Determine the [x, y] coordinate at the center of the cell enclosing the given text.  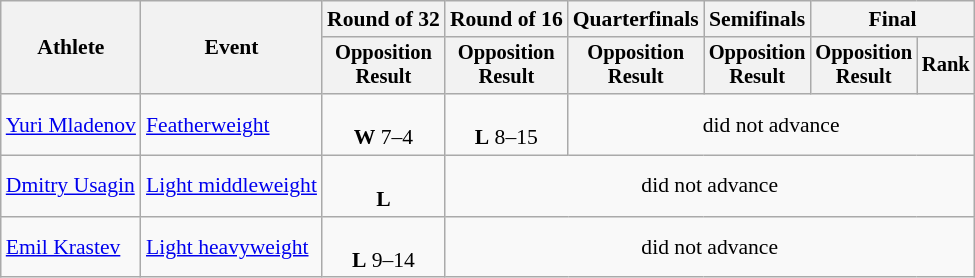
Yuri Mladenov [71, 124]
L 8–15 [506, 124]
Round of 32 [384, 19]
Featherweight [232, 124]
Light heavyweight [232, 248]
Dmitry Usagin [71, 186]
L 9–14 [384, 248]
Emil Krastev [71, 248]
Semifinals [758, 19]
Event [232, 48]
W 7–4 [384, 124]
Final [892, 19]
Quarterfinals [636, 19]
Rank [946, 66]
Round of 16 [506, 19]
Light middleweight [232, 186]
L [384, 186]
Athlete [71, 48]
